For the text-containing cell, return its midpoint in (X, Y) coordinate format. 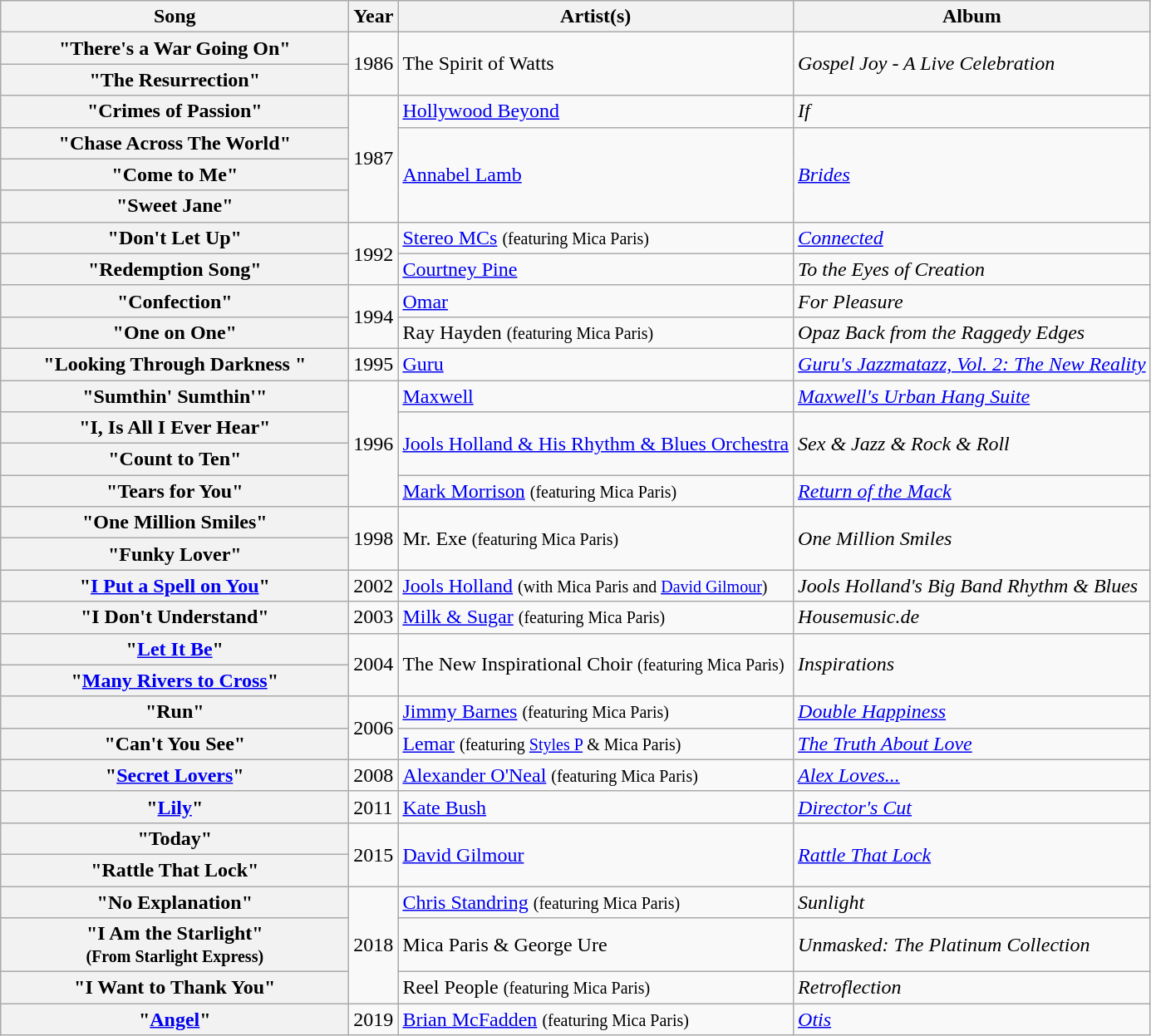
Mr. Exe (featuring Mica Paris) (596, 538)
"One Million Smiles" (175, 523)
Guru (596, 364)
"Confection" (175, 301)
Maxwell (596, 396)
If (972, 111)
Annabel Lamb (596, 174)
Milk & Sugar (featuring Mica Paris) (596, 617)
"Secret Lovers" (175, 775)
Jimmy Barnes (featuring Mica Paris) (596, 712)
"Come to Me" (175, 174)
"I Am the Starlight"(From Starlight Express) (175, 945)
"Lily" (175, 807)
"Today" (175, 838)
"I Don't Understand" (175, 617)
Mark Morrison (featuring Mica Paris) (596, 491)
"Sweet Jane" (175, 206)
Album (972, 17)
1987 (374, 159)
Return of the Mack (972, 491)
"Rattle That Lock" (175, 870)
Kate Bush (596, 807)
Jools Holland & His Rhythm & Blues Orchestra (596, 444)
2011 (374, 807)
"Funky Lover" (175, 554)
"Can't You See" (175, 744)
Omar (596, 301)
2003 (374, 617)
"No Explanation" (175, 901)
"I Want to Thank You" (175, 988)
2004 (374, 665)
"Angel" (175, 1019)
"There's a War Going On" (175, 48)
Sunlight (972, 901)
Director's Cut (972, 807)
"I Put a Spell on You" (175, 586)
"Don't Let Up" (175, 238)
Unmasked: The Platinum Collection (972, 945)
"Sumthin' Sumthin'" (175, 396)
One Million Smiles (972, 538)
Rattle That Lock (972, 854)
Guru's Jazzmatazz, Vol. 2: The New Reality (972, 364)
Alexander O'Neal (featuring Mica Paris) (596, 775)
Artist(s) (596, 17)
2006 (374, 728)
"The Resurrection" (175, 80)
"Redemption Song" (175, 269)
Reel People (featuring Mica Paris) (596, 988)
Brides (972, 174)
1986 (374, 64)
1994 (374, 317)
"Run" (175, 712)
Double Happiness (972, 712)
Chris Standring (featuring Mica Paris) (596, 901)
Ray Hayden (featuring Mica Paris) (596, 332)
Housemusic.de (972, 617)
Alex Loves... (972, 775)
Stereo MCs (featuring Mica Paris) (596, 238)
1995 (374, 364)
Mica Paris & George Ure (596, 945)
The Truth About Love (972, 744)
2008 (374, 775)
2018 (374, 944)
Opaz Back from the Raggedy Edges (972, 332)
Brian McFadden (featuring Mica Paris) (596, 1019)
Gospel Joy - A Live Celebration (972, 64)
Jools Holland's Big Band Rhythm & Blues (972, 586)
"Many Rivers to Cross" (175, 680)
1996 (374, 444)
Inspirations (972, 665)
Hollywood Beyond (596, 111)
The New Inspirational Choir (featuring Mica Paris) (596, 665)
1998 (374, 538)
1992 (374, 253)
"Count to Ten" (175, 459)
2019 (374, 1019)
"Looking Through Darkness " (175, 364)
For Pleasure (972, 301)
"Crimes of Passion" (175, 111)
Song (175, 17)
"I, Is All I Ever Hear" (175, 428)
2015 (374, 854)
To the Eyes of Creation (972, 269)
David Gilmour (596, 854)
"Let It Be" (175, 649)
Courtney Pine (596, 269)
Retroflection (972, 988)
The Spirit of Watts (596, 64)
Maxwell's Urban Hang Suite (972, 396)
"Tears for You" (175, 491)
2002 (374, 586)
"Chase Across The World" (175, 143)
Jools Holland (with Mica Paris and David Gilmour) (596, 586)
Lemar (featuring Styles P & Mica Paris) (596, 744)
Otis (972, 1019)
"One on One" (175, 332)
Connected (972, 238)
Year (374, 17)
Sex & Jazz & Rock & Roll (972, 444)
